For the text-containing cell, return its midpoint in [x, y] coordinate format. 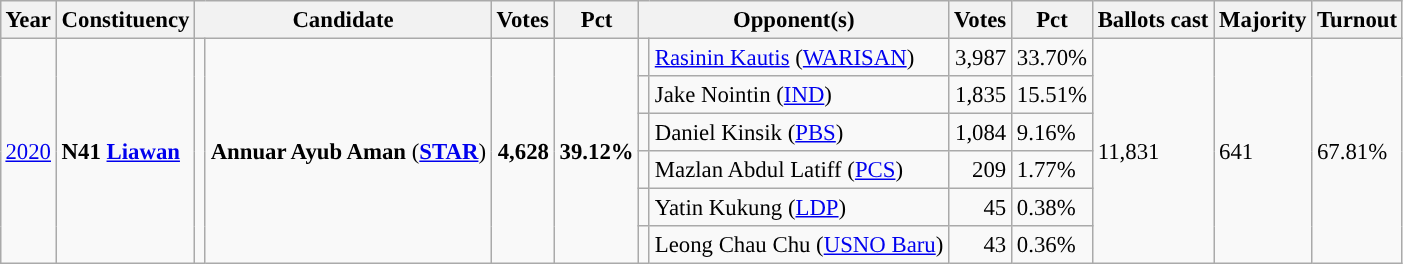
Candidate [344, 20]
209 [980, 170]
3,987 [980, 57]
Yatin Kukung (LDP) [798, 208]
Rasinin Kautis (WARISAN) [798, 57]
Constituency [125, 20]
Mazlan Abdul Latiff (PCS) [798, 170]
11,831 [1152, 151]
Daniel Kinsik (PBS) [798, 133]
43 [980, 245]
Year [28, 20]
15.51% [1052, 95]
Leong Chau Chu (USNO Baru) [798, 245]
641 [1263, 151]
1,084 [980, 133]
2020 [28, 151]
N41 Liawan [125, 151]
33.70% [1052, 57]
Turnout [1358, 20]
39.12% [596, 151]
67.81% [1358, 151]
4,628 [522, 151]
Majority [1263, 20]
0.36% [1052, 245]
Ballots cast [1152, 20]
9.16% [1052, 133]
1,835 [980, 95]
45 [980, 208]
1.77% [1052, 170]
0.38% [1052, 208]
Opponent(s) [794, 20]
Annuar Ayub Aman (STAR) [348, 151]
Jake Nointin (IND) [798, 95]
